Identify which cell holds the provided text, then report its (x, y) central coordinate. 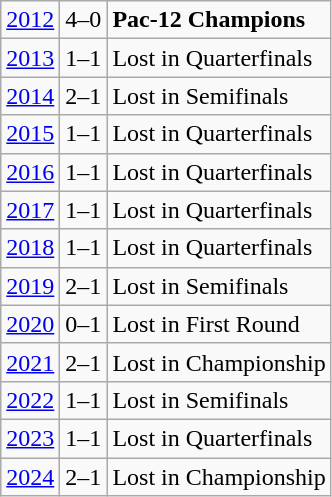
2022 (30, 400)
2014 (30, 96)
2018 (30, 248)
2019 (30, 286)
2023 (30, 438)
2012 (30, 20)
2020 (30, 324)
2013 (30, 58)
0–1 (84, 324)
2017 (30, 210)
2024 (30, 477)
2021 (30, 362)
2016 (30, 172)
Pac-12 Champions (219, 20)
2015 (30, 134)
4–0 (84, 20)
Lost in First Round (219, 324)
